Provide the (X, Y) coordinate of the cell's center where the given text is located.  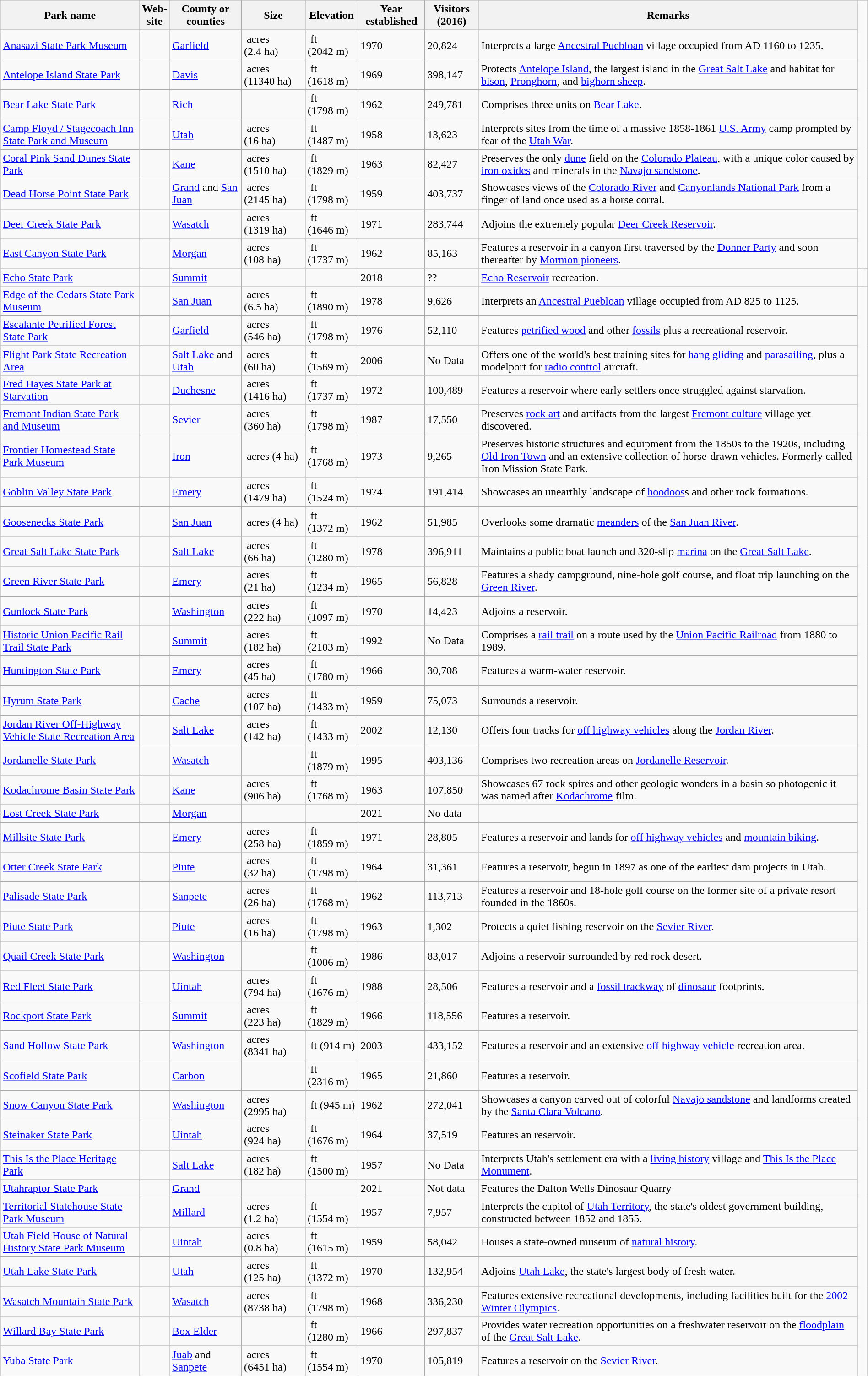
ft (1097 m) (332, 611)
1992 (391, 641)
ft (1615 m) (332, 1242)
Cache (206, 701)
2003 (391, 1046)
Interprets the capitol of Utah Territory, the state's oldest government building, constructed between 1852 and 1855. (668, 1212)
Sand Hollow State Park (70, 1046)
37,519 (452, 1135)
403,737 (452, 194)
Year established (391, 16)
403,136 (452, 760)
acres (906 ha) (273, 789)
acres (2145 ha) (273, 194)
acres (1416 ha) (273, 390)
1995 (391, 760)
17,550 (452, 420)
Features a reservoir and 18-hole golf course on the former site of a private resort founded in the 1860s. (668, 897)
County or counties (206, 16)
Flight Park State Recreation Area (70, 360)
ft (1618 m) (332, 75)
ft (1006 m) (332, 956)
30,708 (452, 670)
ft (1646 m) (332, 223)
Showcases 67 rock spires and other geologic wonders in a basin so photogenic it was named after Kodachrome film. (668, 789)
Provides water recreation opportunities on a freshwater reservoir on the floodplain of the Great Salt Lake. (668, 1332)
Protects a quiet fishing reservoir on the Sevier River. (668, 927)
Protects Antelope Island, the largest island in the Great Salt Lake and habitat for bison, Pronghorn, and bighorn sheep. (668, 75)
acres (794 ha) (273, 986)
Features a reservoir, begun in 1897 as one of the earliest dam projects in Utah. (668, 867)
Features a reservoir in a canyon first traversed by the Donner Party and soon thereafter by Mormon pioneers. (668, 254)
Davis (206, 75)
75,073 (452, 701)
56,828 (452, 582)
acres (45 ha) (273, 670)
Not data (452, 1188)
Utahraptor State Park (70, 1188)
Features a reservoir where early settlers once struggled against starvation. (668, 390)
ft (1234 m) (332, 582)
Features a warm-water reservoir. (668, 670)
Grand and San Juan (206, 194)
Features a shady campground, nine-hole golf course, and float trip launching on the Green River. (668, 582)
Lost Creek State Park (70, 813)
Box Elder (206, 1332)
1958 (391, 135)
Utah Lake State Park (70, 1271)
Hyrum State Park (70, 701)
28,506 (452, 986)
Jordan River Off-Highway Vehicle State Recreation Area (70, 730)
Huntington State Park (70, 670)
Adjoins the extremely popular Deer Creek Reservoir. (668, 223)
ft (2316 m) (332, 1075)
ft (914 m) (332, 1046)
Features the Dalton Wells Dinosaur Quarry (668, 1188)
acres (21 ha) (273, 582)
28,805 (452, 837)
Antelope Island State Park (70, 75)
1988 (391, 986)
52,110 (452, 331)
Maintains a public boat launch and 320-slip marina on the Great Salt Lake. (668, 551)
1976 (391, 331)
Great Salt Lake State Park (70, 551)
Visitors (2016) (452, 16)
1986 (391, 956)
Adjoins a reservoir. (668, 611)
1987 (391, 420)
Utah Field House of Natural History State Park Museum (70, 1242)
Duchesne (206, 390)
acres (11340 ha) (273, 75)
Comprises a rail trail on a route used by the Union Pacific Railroad from 1880 to 1989. (668, 641)
Historic Union Pacific Rail Trail State Park (70, 641)
Yuba State Park (70, 1361)
336,230 (452, 1301)
1974 (391, 492)
acres (1510 ha) (273, 164)
20,824 (452, 45)
1972 (391, 390)
9,265 (452, 456)
12,130 (452, 730)
Features petrified wood and other fossils plus a recreational reservoir. (668, 331)
51,985 (452, 522)
1969 (391, 75)
Features a reservoir and an extensive off highway vehicle recreation area. (668, 1046)
acres (107 ha) (273, 701)
No data (452, 813)
Adjoins Utah Lake, the state's largest body of fresh water. (668, 1271)
Interprets sites from the time of a massive 1858-1861 U.S. Army camp prompted by fear of the Utah War. (668, 135)
Willard Bay State Park (70, 1332)
Rockport State Park (70, 1016)
acres (222 ha) (273, 611)
acres (258 ha) (273, 837)
Web-site (155, 16)
ft (945 m) (332, 1105)
Piute State Park (70, 927)
Iron (206, 456)
118,556 (452, 1016)
Dead Horse Point State Park (70, 194)
283,744 (452, 223)
acres (223 ha) (273, 1016)
acres (1.2 ha) (273, 1212)
acres (6451 ha) (273, 1361)
ft (1569 m) (332, 360)
Features a reservoir and lands for off highway vehicles and mountain biking. (668, 837)
ft (1487 m) (332, 135)
Millard (206, 1212)
Red Fleet State Park (70, 986)
Otter Creek State Park (70, 867)
Fred Hayes State Park at Starvation (70, 390)
1968 (391, 1301)
433,152 (452, 1046)
acres (60 ha) (273, 360)
85,163 (452, 254)
Park name (70, 16)
acres (2995 ha) (273, 1105)
Echo State Park (70, 277)
58,042 (452, 1242)
272,041 (452, 1105)
1,302 (452, 927)
2006 (391, 360)
Features an reservoir. (668, 1135)
ft (1890 m) (332, 300)
ft (1524 m) (332, 492)
Anasazi State Park Museum (70, 45)
Showcases a canyon carved out of colorful Navajo sandstone and landforms created by the Santa Clara Volcano. (668, 1105)
ft (1879 m) (332, 760)
acres (125 ha) (273, 1271)
Snow Canyon State Park (70, 1105)
Palisade State Park (70, 897)
ft (1500 m) (332, 1165)
Elevation (332, 16)
acres (8738 ha) (273, 1301)
Fremont Indian State Park and Museum (70, 420)
Edge of the Cedars State Park Museum (70, 300)
Sanpete (206, 897)
Frontier Homestead State Park Museum (70, 456)
Sevier (206, 420)
Interprets a large Ancestral Puebloan village occupied from AD 1160 to 1235. (668, 45)
83,017 (452, 956)
1973 (391, 456)
132,954 (452, 1271)
Interprets Utah's settlement era with a living history village and This Is the Place Monument. (668, 1165)
Comprises three units on Bear Lake. (668, 104)
Escalante Petrified Forest State Park (70, 331)
Jordanelle State Park (70, 760)
31,361 (452, 867)
Rich (206, 104)
acres (0.8 ha) (273, 1242)
Features a reservoir and a fossil trackway of dinosaur footprints. (668, 986)
Features extensive recreational developments, including facilities built for the 2002 Winter Olympics. (668, 1301)
82,427 (452, 164)
13,623 (452, 135)
Showcases an unearthly landscape of hoodooss and other rock formations. (668, 492)
Features a reservoir on the Sevier River. (668, 1361)
249,781 (452, 104)
Echo Reservoir recreation. (668, 277)
Houses a state-owned museum of natural history. (668, 1242)
Goblin Valley State Park (70, 492)
ft (1780 m) (332, 670)
acres (66 ha) (273, 551)
Millsite State Park (70, 837)
acres (8341 ha) (273, 1046)
Scofield State Park (70, 1075)
105,819 (452, 1361)
21,860 (452, 1075)
Overlooks some dramatic meanders of the San Juan River. (668, 522)
Showcases views of the Colorado River and Canyonlands National Park from a finger of land once used as a horse corral. (668, 194)
East Canyon State Park (70, 254)
Camp Floyd / Stagecoach Inn State Park and Museum (70, 135)
Salt Lake and Utah (206, 360)
Green River State Park (70, 582)
acres (1319 ha) (273, 223)
ft (2042 m) (332, 45)
Territorial Statehouse State Park Museum (70, 1212)
Remarks (668, 16)
acres (108 ha) (273, 254)
2018 (391, 277)
Bear Lake State Park (70, 104)
Offers four tracks for off highway vehicles along the Jordan River. (668, 730)
acres (546 ha) (273, 331)
191,414 (452, 492)
ft (1859 m) (332, 837)
Adjoins a reservoir surrounded by red rock desert. (668, 956)
acres (360 ha) (273, 420)
Carbon (206, 1075)
14,423 (452, 611)
Quail Creek State Park (70, 956)
Juab and Sanpete (206, 1361)
113,713 (452, 897)
2002 (391, 730)
acres (26 ha) (273, 897)
Size (273, 16)
acres (924 ha) (273, 1135)
acres (6.5 ha) (273, 300)
297,837 (452, 1332)
ft (2103 m) (332, 641)
Interprets an Ancestral Puebloan village occupied from AD 825 to 1125. (668, 300)
acres (32 ha) (273, 867)
Steinaker State Park (70, 1135)
Coral Pink Sand Dunes State Park (70, 164)
107,850 (452, 789)
100,489 (452, 390)
Kodachrome Basin State Park (70, 789)
Gunlock State Park (70, 611)
Preserves rock art and artifacts from the largest Fremont culture village yet discovered. (668, 420)
acres (2.4 ha) (273, 45)
396,911 (452, 551)
acres (142 ha) (273, 730)
9,626 (452, 300)
Offers one of the world's best training sites for hang gliding and parasailing, plus a modelport for radio control aircraft. (668, 360)
Surrounds a reservoir. (668, 701)
Wasatch Mountain State Park (70, 1301)
398,147 (452, 75)
Deer Creek State Park (70, 223)
Preserves the only dune field on the Colorado Plateau, with a unique color caused by iron oxides and minerals in the Navajo sandstone. (668, 164)
Grand (206, 1188)
This Is the Place Heritage Park (70, 1165)
Goosenecks State Park (70, 522)
acres (1479 ha) (273, 492)
Comprises two recreation areas on Jordanelle Reservoir. (668, 760)
?? (452, 277)
7,957 (452, 1212)
